Scan for the cell matching the given text and deliver its [x, y] coordinate at center. 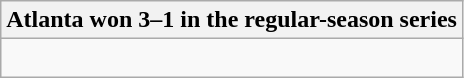
Atlanta won 3–1 in the regular-season series [232, 20]
